Provide the [X, Y] coordinate of the cell's center where the given text is located.  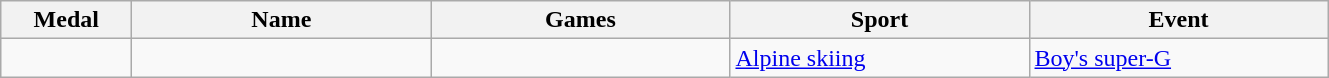
Sport [880, 20]
Event [1178, 20]
Alpine skiing [880, 58]
Boy's super-G [1178, 58]
Medal [66, 20]
Games [580, 20]
Name [282, 20]
